Return (X, Y) of the center of cell containing provided text 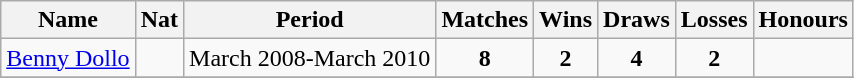
Nat (159, 20)
Matches (485, 20)
8 (485, 58)
Losses (714, 20)
4 (637, 58)
Draws (637, 20)
March 2008-March 2010 (310, 58)
Period (310, 20)
Honours (803, 20)
Wins (566, 20)
Benny Dollo (68, 58)
Name (68, 20)
